Detect which cell encompasses the target text, then output its [X, Y] center coordinate. 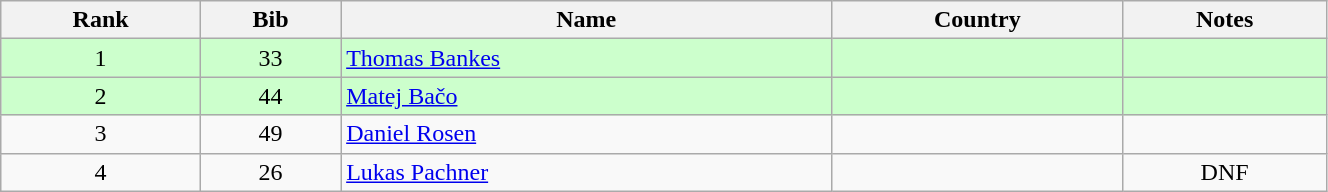
Bib [270, 20]
1 [101, 58]
49 [270, 134]
Daniel Rosen [586, 134]
Matej Bačo [586, 96]
33 [270, 58]
3 [101, 134]
44 [270, 96]
Name [586, 20]
Thomas Bankes [586, 58]
Lukas Pachner [586, 172]
Country [978, 20]
26 [270, 172]
DNF [1225, 172]
4 [101, 172]
2 [101, 96]
Rank [101, 20]
Notes [1225, 20]
